Identify which cell holds the provided text, then report its (X, Y) central coordinate. 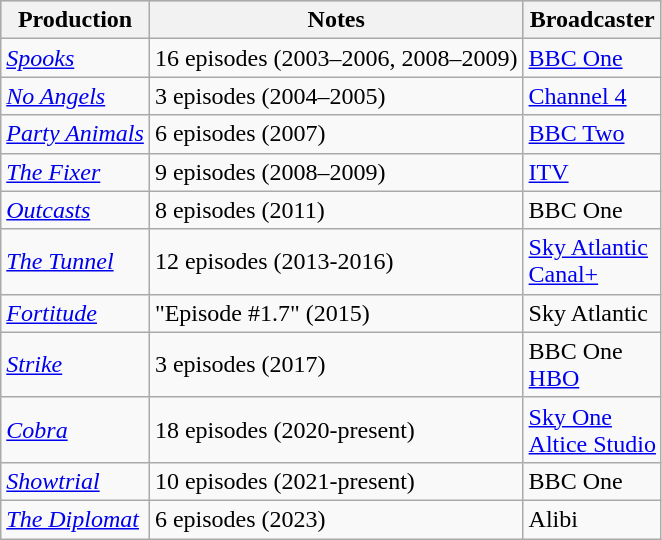
The Fixer (76, 172)
6 episodes (2023) (336, 519)
"Episode #1.7" (2015) (336, 313)
ITV (592, 172)
Showtrial (76, 481)
Outcasts (76, 210)
No Angels (76, 96)
10 episodes (2021-present) (336, 481)
Sky Atlantic (592, 313)
Broadcaster (592, 20)
Cobra (76, 430)
12 episodes (2013-2016) (336, 262)
18 episodes (2020-present) (336, 430)
Fortitude (76, 313)
The Tunnel (76, 262)
The Diplomat (76, 519)
8 episodes (2011) (336, 210)
Spooks (76, 58)
Sky OneAltice Studio (592, 430)
Sky AtlanticCanal+ (592, 262)
6 episodes (2007) (336, 134)
Strike (76, 364)
Production (76, 20)
9 episodes (2008–2009) (336, 172)
Alibi (592, 519)
3 episodes (2004–2005) (336, 96)
16 episodes (2003–2006, 2008–2009) (336, 58)
BBC OneHBO (592, 364)
Notes (336, 20)
BBC Two (592, 134)
Party Animals (76, 134)
3 episodes (2017) (336, 364)
Channel 4 (592, 96)
